For the text-containing cell, return its midpoint in [X, Y] coordinate format. 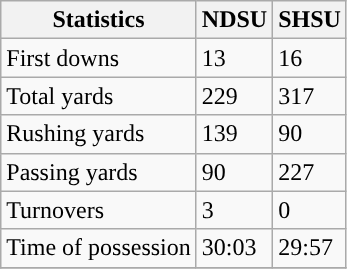
Total yards [99, 96]
0 [310, 210]
13 [234, 58]
317 [310, 96]
229 [234, 96]
Passing yards [99, 172]
SHSU [310, 20]
227 [310, 172]
Time of possession [99, 248]
First downs [99, 58]
16 [310, 58]
30:03 [234, 248]
139 [234, 134]
Turnovers [99, 210]
NDSU [234, 20]
Statistics [99, 20]
29:57 [310, 248]
Rushing yards [99, 134]
3 [234, 210]
